Locate the cell with the specified text and output its (x, y) center coordinate. 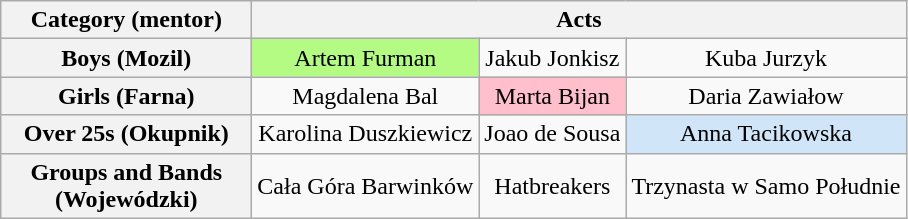
Acts (579, 20)
Daria Zawiałow (766, 96)
Category (mentor) (126, 20)
Over 25s (Okupnik) (126, 134)
Boys (Mozil) (126, 58)
Cała Góra Barwinków (366, 186)
Kuba Jurzyk (766, 58)
Artem Furman (366, 58)
Jakub Jonkisz (552, 58)
Hatbreakers (552, 186)
Girls (Farna) (126, 96)
Joao de Sousa (552, 134)
Karolina Duszkiewicz (366, 134)
Marta Bijan (552, 96)
Magdalena Bal (366, 96)
Trzynasta w Samo Południe (766, 186)
Anna Tacikowska (766, 134)
Groups and Bands (Wojewódzki) (126, 186)
